Determine the (x, y) coordinate at the center of the cell enclosing the given text.  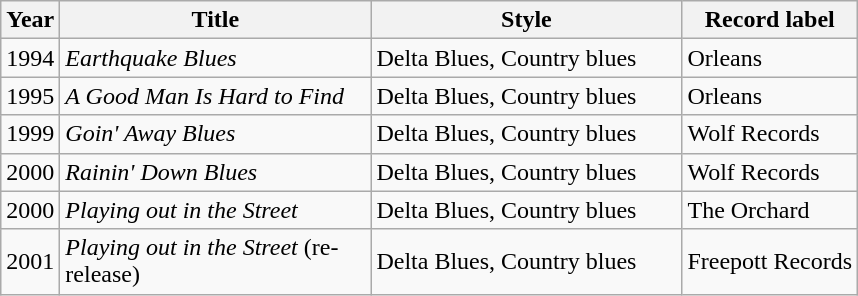
Rainin' Down Blues (216, 172)
2001 (30, 262)
Freepott Records (770, 262)
Playing out in the Street (216, 210)
Goin' Away Blues (216, 134)
Earthquake Blues (216, 58)
1999 (30, 134)
The Orchard (770, 210)
Playing out in the Street (re-release) (216, 262)
Title (216, 20)
1994 (30, 58)
Style (526, 20)
1995 (30, 96)
Year (30, 20)
Record label (770, 20)
A Good Man Is Hard to Find (216, 96)
